Find where the given text appears and provide that cell's center as [X, Y] coordinate. 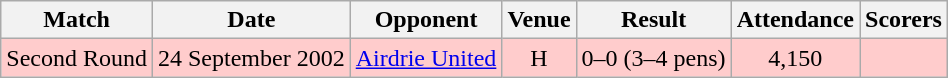
H [539, 58]
Date [251, 20]
Match [77, 20]
Venue [539, 20]
Scorers [904, 20]
4,150 [795, 58]
Attendance [795, 20]
Result [654, 20]
Airdrie United [426, 58]
Second Round [77, 58]
Opponent [426, 20]
0–0 (3–4 pens) [654, 58]
24 September 2002 [251, 58]
